Detect which cell encompasses the target text, then output its (X, Y) center coordinate. 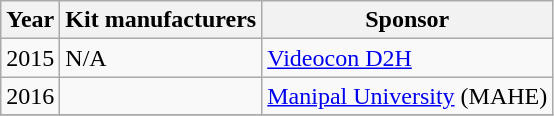
2015 (30, 58)
Videocon D2H (408, 58)
2016 (30, 96)
Manipal University (MAHE) (408, 96)
N/A (161, 58)
Kit manufacturers (161, 20)
Year (30, 20)
Sponsor (408, 20)
